Identify which cell holds the provided text, then report its (x, y) central coordinate. 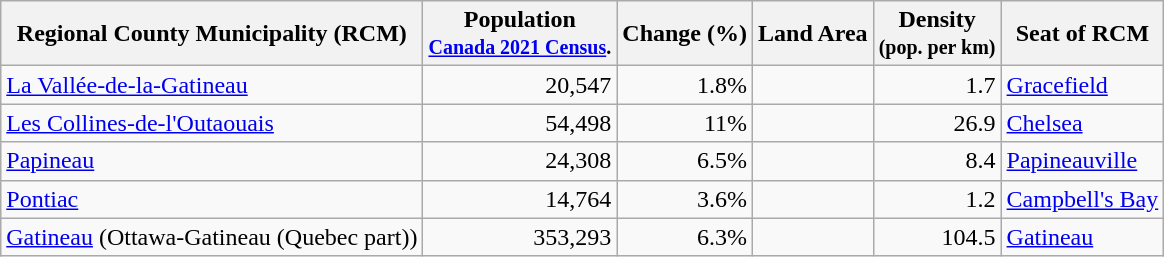
1.2 (937, 199)
Papineauville (1082, 161)
Gracefield (1082, 85)
Seat of RCM (1082, 34)
Gatineau (Ottawa-Gatineau (Quebec part)) (212, 237)
26.9 (937, 123)
La Vallée-de-la-Gatineau (212, 85)
Campbell's Bay (1082, 199)
54,498 (520, 123)
11% (685, 123)
Land Area (814, 34)
Les Collines-de-l'Outaouais (212, 123)
Pontiac (212, 199)
8.4 (937, 161)
6.3% (685, 237)
Chelsea (1082, 123)
Regional County Municipality (RCM) (212, 34)
24,308 (520, 161)
6.5% (685, 161)
Papineau (212, 161)
1.7 (937, 85)
PopulationCanada 2021 Census. (520, 34)
Density(pop. per km) (937, 34)
1.8% (685, 85)
14,764 (520, 199)
Gatineau (1082, 237)
104.5 (937, 237)
Change (%) (685, 34)
353,293 (520, 237)
3.6% (685, 199)
20,547 (520, 85)
